Determine the [X, Y] coordinate at the center of the cell enclosing the given text.  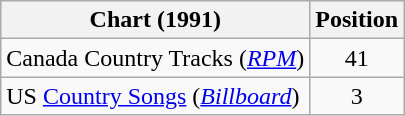
3 [357, 96]
Position [357, 20]
Chart (1991) [156, 20]
US Country Songs (Billboard) [156, 96]
41 [357, 58]
Canada Country Tracks (RPM) [156, 58]
